Provide the (X, Y) coordinate of the cell's center where the given text is located.  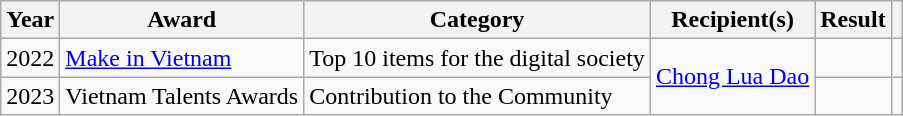
Year (30, 20)
Category (478, 20)
Chong Lua Dao (732, 77)
Award (182, 20)
2023 (30, 96)
Top 10 items for the digital society (478, 58)
Contribution to the Community (478, 96)
Make in Vietnam (182, 58)
Recipient(s) (732, 20)
Vietnam Talents Awards (182, 96)
2022 (30, 58)
Result (853, 20)
